Find where the given text appears and provide that cell's center as (X, Y) coordinate. 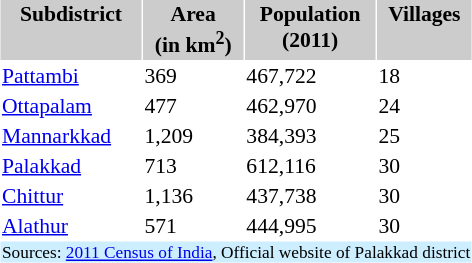
Subdistrict (70, 30)
467,722 (310, 75)
24 (424, 105)
444,995 (310, 225)
Palakkad (70, 165)
Chittur (70, 195)
Area(in km2) (193, 30)
713 (193, 165)
Pattambi (70, 75)
571 (193, 225)
612,116 (310, 165)
384,393 (310, 135)
Ottapalam (70, 105)
1,136 (193, 195)
Alathur (70, 225)
Mannarkkad (70, 135)
369 (193, 75)
462,970 (310, 105)
477 (193, 105)
1,209 (193, 135)
Sources: 2011 Census of India, Official website of Palakkad district (236, 252)
437,738 (310, 195)
18 (424, 75)
Villages (424, 30)
25 (424, 135)
Population(2011) (310, 30)
